Provide the [X, Y] coordinate of the cell's center where the given text is located.  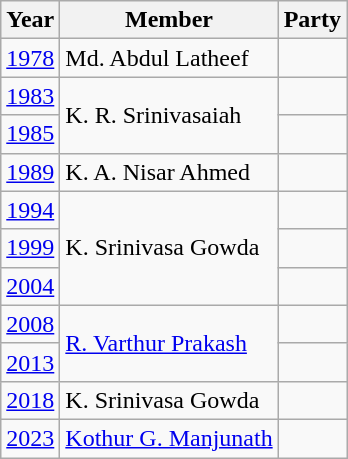
Party [312, 20]
Member [169, 20]
1999 [30, 248]
1983 [30, 96]
2023 [30, 438]
2008 [30, 324]
Kothur G. Manjunath [169, 438]
2013 [30, 362]
1985 [30, 134]
2004 [30, 286]
1978 [30, 58]
1989 [30, 172]
R. Varthur Prakash [169, 343]
1994 [30, 210]
2018 [30, 400]
K. A. Nisar Ahmed [169, 172]
K. R. Srinivasaiah [169, 115]
Md. Abdul Latheef [169, 58]
Year [30, 20]
